Locate the cell with the specified text and output its (X, Y) center coordinate. 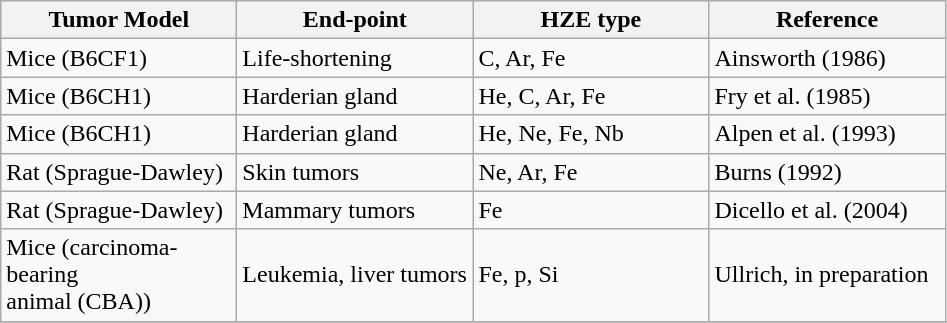
Tumor Model (119, 20)
Ullrich, in preparation (827, 275)
Mammary tumors (355, 210)
Burns (1992) (827, 172)
Ne, Ar, Fe (591, 172)
Mice (B6CF1) (119, 58)
Alpen et al. (1993) (827, 134)
Fry et al. (1985) (827, 96)
End-point (355, 20)
HZE type (591, 20)
He, Ne, Fe, Nb (591, 134)
C, Ar, Fe (591, 58)
Fe (591, 210)
Dicello et al. (2004) (827, 210)
Mice (carcinoma-bearinganimal (CBA)) (119, 275)
Reference (827, 20)
Ainsworth (1986) (827, 58)
Skin tumors (355, 172)
He, C, Ar, Fe (591, 96)
Leukemia, liver tumors (355, 275)
Life-shortening (355, 58)
Fe, p, Si (591, 275)
